Extract the [x, y] coordinate from the center of the cell holding the provided text.  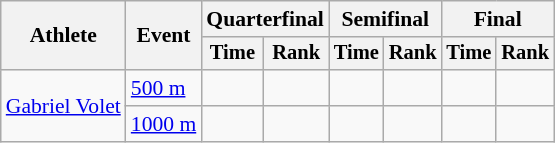
Gabriel Volet [64, 106]
Final [497, 19]
1000 m [164, 124]
Event [164, 36]
Athlete [64, 36]
Semifinal [385, 19]
Quarterfinal [265, 19]
500 m [164, 88]
